Pinpoint the cell where the given text exists, returning its (X, Y) midpoint coordinate. 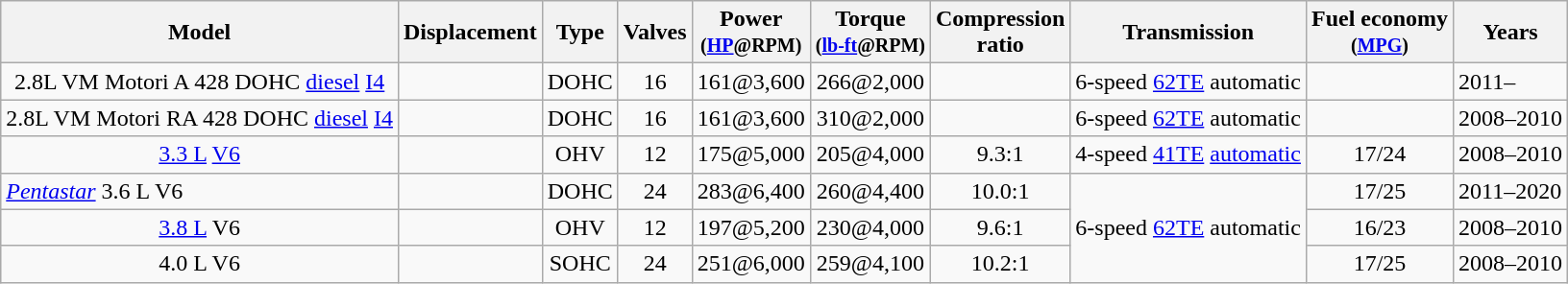
Power(HP@RPM) (751, 33)
3.8 L V6 (200, 227)
Fuel economy (MPG) (1380, 33)
175@5,000 (751, 154)
3.3 L V6 (200, 154)
10.0:1 (999, 191)
251@6,000 (751, 264)
9.6:1 (999, 227)
Model (200, 33)
259@4,100 (870, 264)
2011–2020 (1510, 191)
2.8L VM Motori RA 428 DOHC diesel I4 (200, 118)
266@2,000 (870, 82)
197@5,200 (751, 227)
283@6,400 (751, 191)
Pentastar 3.6 L V6 (200, 191)
310@2,000 (870, 118)
4.0 L V6 (200, 264)
Years (1510, 33)
2011– (1510, 82)
230@4,000 (870, 227)
16/23 (1380, 227)
Displacement (470, 33)
260@4,400 (870, 191)
9.3:1 (999, 154)
Compressionratio (999, 33)
4-speed 41TE automatic (1188, 154)
2.8L VM Motori A 428 DOHC diesel I4 (200, 82)
10.2:1 (999, 264)
205@4,000 (870, 154)
17/24 (1380, 154)
Valves (655, 33)
Torque(lb-ft@RPM) (870, 33)
SOHC (580, 264)
Transmission (1188, 33)
Type (580, 33)
